Extract the (x, y) coordinate from the center of the cell holding the provided text.  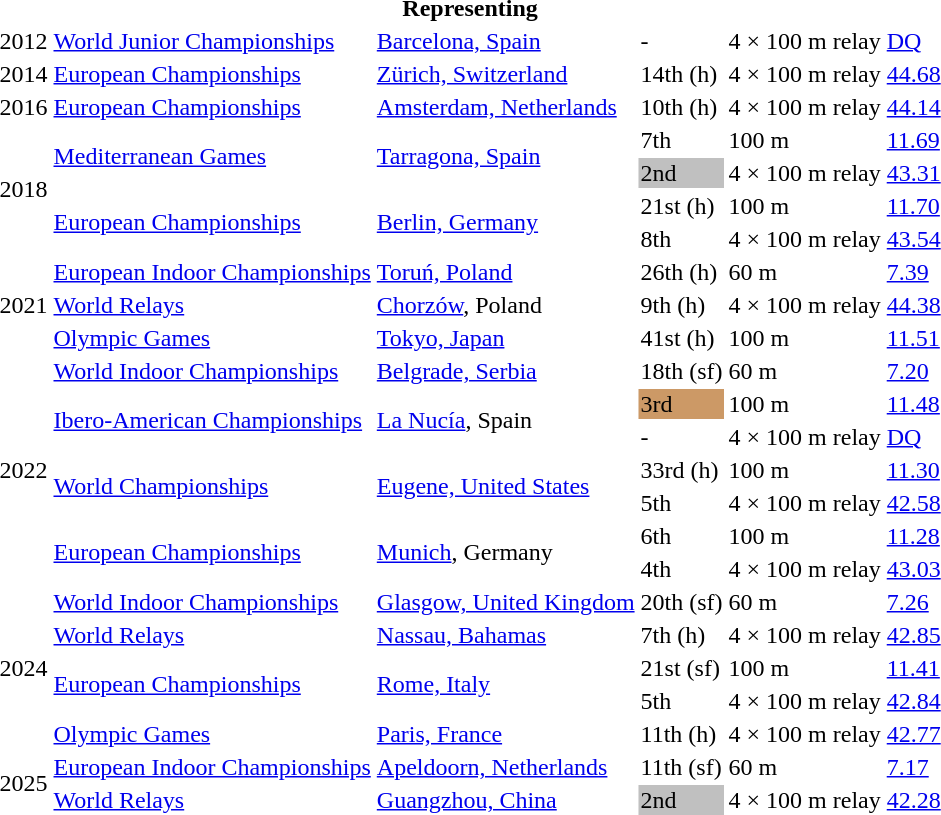
Tarragona, Spain (506, 156)
Paris, France (506, 734)
33rd (h) (682, 470)
21st (sf) (682, 668)
18th (sf) (682, 371)
Munich, Germany (506, 552)
7th (h) (682, 635)
41st (h) (682, 338)
World Junior Championships (212, 41)
8th (682, 239)
Ibero-American Championships (212, 420)
7th (682, 140)
Apeldoorn, Netherlands (506, 767)
3rd (682, 404)
21st (h) (682, 206)
Chorzów, Poland (506, 305)
Barcelona, Spain (506, 41)
Zürich, Switzerland (506, 74)
26th (h) (682, 272)
14th (h) (682, 74)
Tokyo, Japan (506, 338)
La Nucía, Spain (506, 420)
9th (h) (682, 305)
Guangzhou, China (506, 800)
Glasgow, United Kingdom (506, 602)
Amsterdam, Netherlands (506, 107)
Belgrade, Serbia (506, 371)
11th (sf) (682, 767)
Toruń, Poland (506, 272)
6th (682, 536)
Nassau, Bahamas (506, 635)
11th (h) (682, 734)
Rome, Italy (506, 684)
10th (h) (682, 107)
20th (sf) (682, 602)
Mediterranean Games (212, 156)
World Championships (212, 486)
Eugene, United States (506, 486)
4th (682, 569)
Berlin, Germany (506, 222)
